Provide the (x, y) coordinate of the cell's center where the given text is located.  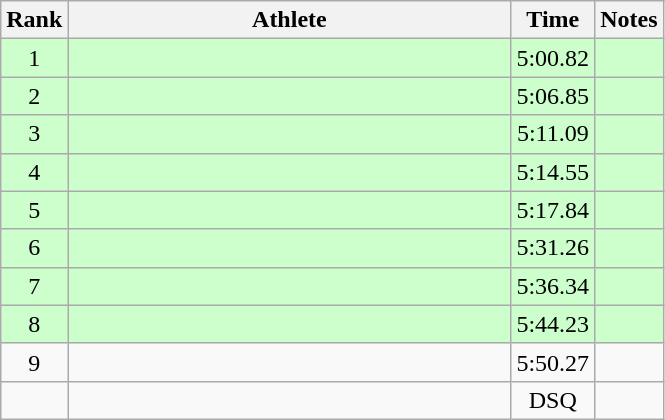
5 (34, 210)
5:14.55 (553, 172)
7 (34, 286)
5:31.26 (553, 248)
3 (34, 134)
5:17.84 (553, 210)
6 (34, 248)
4 (34, 172)
Athlete (290, 20)
5:06.85 (553, 96)
Time (553, 20)
5:50.27 (553, 362)
Rank (34, 20)
8 (34, 324)
1 (34, 58)
Notes (629, 20)
9 (34, 362)
5:44.23 (553, 324)
5:11.09 (553, 134)
5:00.82 (553, 58)
2 (34, 96)
5:36.34 (553, 286)
DSQ (553, 400)
